Extract the [x, y] coordinate from the center of the cell holding the provided text.  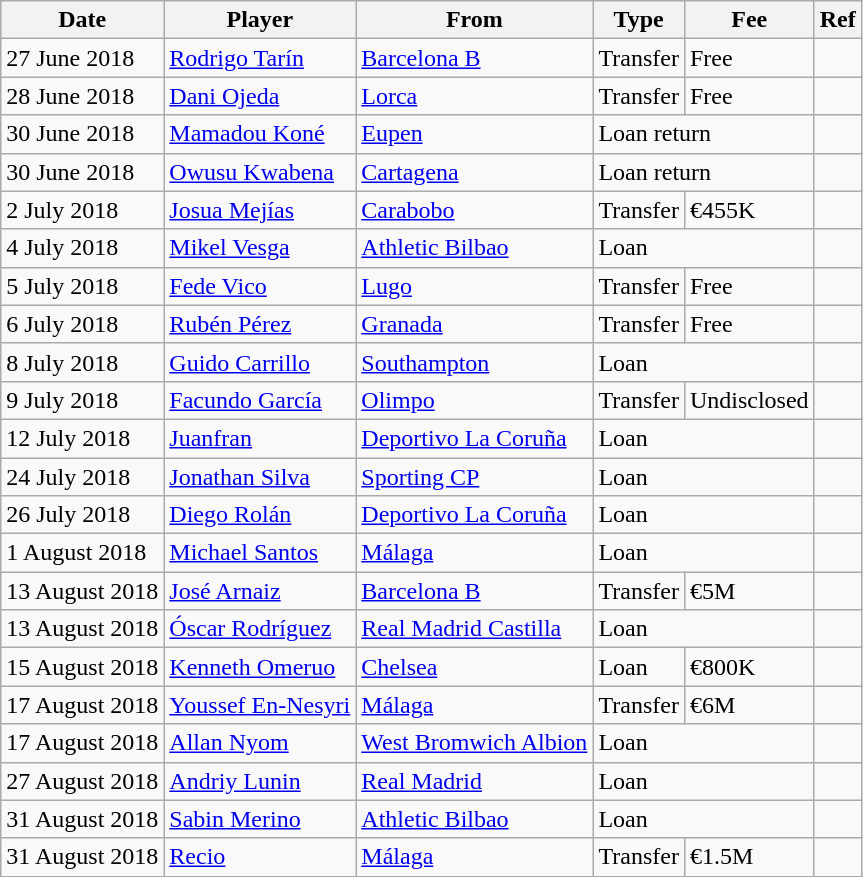
Olimpo [474, 400]
24 July 2018 [82, 477]
€455K [749, 210]
Dani Ojeda [260, 96]
Facundo García [260, 400]
8 July 2018 [82, 362]
Granada [474, 324]
Player [260, 20]
Diego Rolán [260, 515]
Jonathan Silva [260, 477]
Recio [260, 857]
Southampton [474, 362]
Lorca [474, 96]
15 August 2018 [82, 667]
Type [639, 20]
€6M [749, 705]
Ref [838, 20]
27 June 2018 [82, 58]
Andriy Lunin [260, 781]
Rodrigo Tarín [260, 58]
Sporting CP [474, 477]
Carabobo [474, 210]
Fede Vico [260, 286]
€5M [749, 591]
Chelsea [474, 667]
West Bromwich Albion [474, 743]
José Arnaiz [260, 591]
€1.5M [749, 857]
Lugo [474, 286]
Owusu Kwabena [260, 172]
Cartagena [474, 172]
Undisclosed [749, 400]
1 August 2018 [82, 553]
26 July 2018 [82, 515]
Sabin Merino [260, 819]
Rubén Pérez [260, 324]
From [474, 20]
27 August 2018 [82, 781]
2 July 2018 [82, 210]
Mamadou Koné [260, 134]
5 July 2018 [82, 286]
Óscar Rodríguez [260, 629]
6 July 2018 [82, 324]
28 June 2018 [82, 96]
Real Madrid [474, 781]
Eupen [474, 134]
Fee [749, 20]
Youssef En-Nesyri [260, 705]
Guido Carrillo [260, 362]
Date [82, 20]
Mikel Vesga [260, 248]
12 July 2018 [82, 438]
Kenneth Omeruo [260, 667]
Juanfran [260, 438]
Real Madrid Castilla [474, 629]
4 July 2018 [82, 248]
Allan Nyom [260, 743]
Josua Mejías [260, 210]
9 July 2018 [82, 400]
Michael Santos [260, 553]
€800K [749, 667]
